Output the (x, y) coordinate of the center of the cell containing the given text.  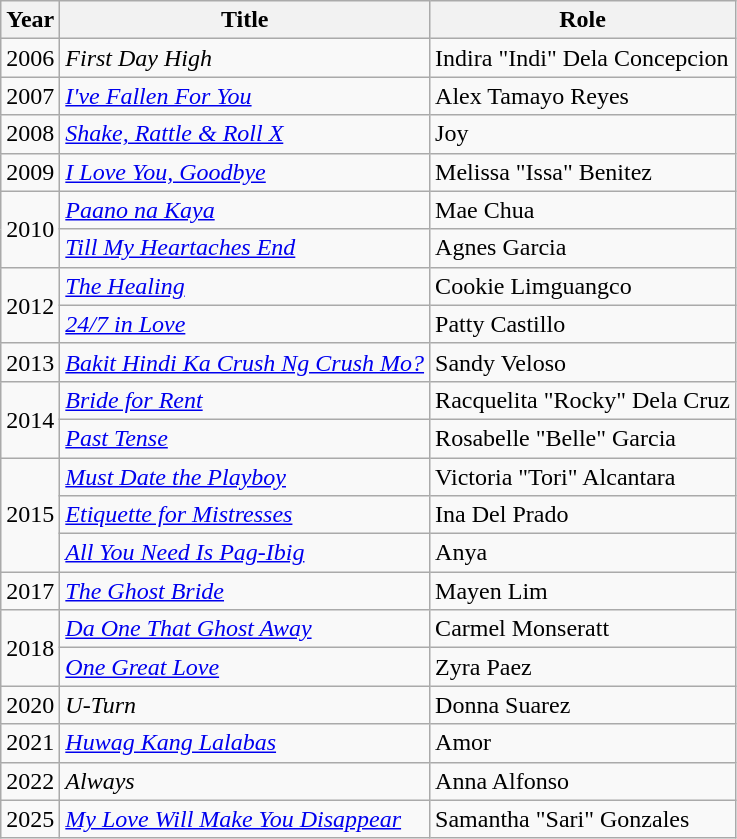
Anya (583, 553)
Carmel Monseratt (583, 629)
My Love Will Make You Disappear (245, 819)
Melissa "Issa" Benitez (583, 172)
Racquelita "Rocky" Dela Cruz (583, 400)
Must Date the Playboy (245, 477)
Role (583, 20)
First Day High (245, 58)
Patty Castillo (583, 324)
Zyra Paez (583, 667)
Agnes Garcia (583, 248)
Title (245, 20)
Cookie Limguangco (583, 286)
Always (245, 781)
Bride for Rent (245, 400)
2014 (30, 419)
Mae Chua (583, 210)
2021 (30, 743)
Indira "Indi" Dela Concepcion (583, 58)
Past Tense (245, 438)
Victoria "Tori" Alcantara (583, 477)
Till My Heartaches End (245, 248)
U-Turn (245, 705)
Etiquette for Mistresses (245, 515)
Huwag Kang Lalabas (245, 743)
Ina Del Prado (583, 515)
Alex Tamayo Reyes (583, 96)
I Love You, Goodbye (245, 172)
Year (30, 20)
24/7 in Love (245, 324)
2015 (30, 515)
2022 (30, 781)
2010 (30, 229)
2008 (30, 134)
2006 (30, 58)
Samantha "Sari" Gonzales (583, 819)
2009 (30, 172)
Da One That Ghost Away (245, 629)
The Healing (245, 286)
2020 (30, 705)
Rosabelle "Belle" Garcia (583, 438)
2013 (30, 362)
Mayen Lim (583, 591)
2018 (30, 648)
Sandy Veloso (583, 362)
I've Fallen For You (245, 96)
Anna Alfonso (583, 781)
One Great Love (245, 667)
Bakit Hindi Ka Crush Ng Crush Mo? (245, 362)
Amor (583, 743)
The Ghost Bride (245, 591)
2017 (30, 591)
Donna Suarez (583, 705)
Joy (583, 134)
2007 (30, 96)
All You Need Is Pag-Ibig (245, 553)
Paano na Kaya (245, 210)
Shake, Rattle & Roll X (245, 134)
2012 (30, 305)
2025 (30, 819)
